Extract the (X, Y) coordinate from the center of the cell holding the provided text.  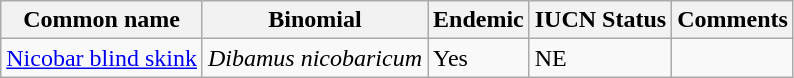
IUCN Status (600, 20)
Endemic (479, 20)
Common name (102, 20)
NE (600, 58)
Binomial (314, 20)
Nicobar blind skink (102, 58)
Dibamus nicobaricum (314, 58)
Yes (479, 58)
Comments (733, 20)
